Pinpoint the cell where the given text exists, returning its (X, Y) midpoint coordinate. 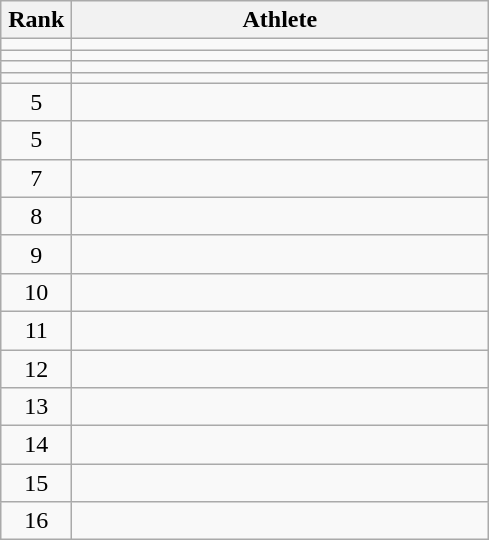
12 (36, 369)
9 (36, 254)
14 (36, 445)
Rank (36, 20)
15 (36, 483)
13 (36, 407)
11 (36, 330)
8 (36, 216)
10 (36, 292)
16 (36, 521)
Athlete (280, 20)
7 (36, 178)
